Extract the [x, y] coordinate from the center of the cell holding the provided text.  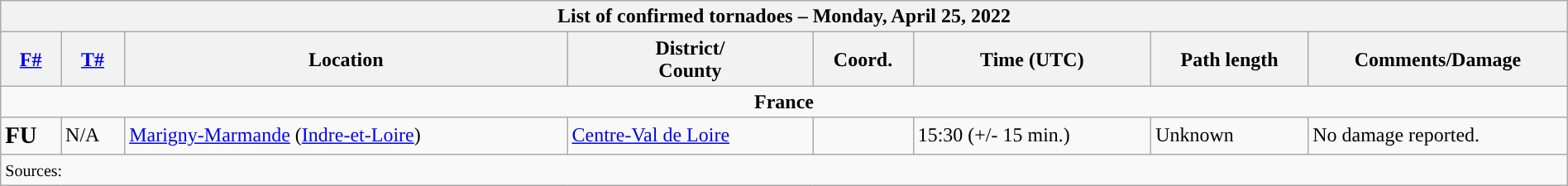
No damage reported. [1438, 136]
T# [93, 60]
List of confirmed tornadoes – Monday, April 25, 2022 [784, 17]
Marigny-Marmande (Indre-et-Loire) [346, 136]
FU [31, 136]
F# [31, 60]
Unknown [1230, 136]
Time (UTC) [1032, 60]
Location [346, 60]
Centre-Val de Loire [690, 136]
Path length [1230, 60]
Comments/Damage [1438, 60]
Coord. [863, 60]
15:30 (+/- 15 min.) [1032, 136]
N/A [93, 136]
France [784, 102]
Sources: [784, 169]
District/County [690, 60]
